Determine the [x, y] coordinate at the center of the cell enclosing the given text.  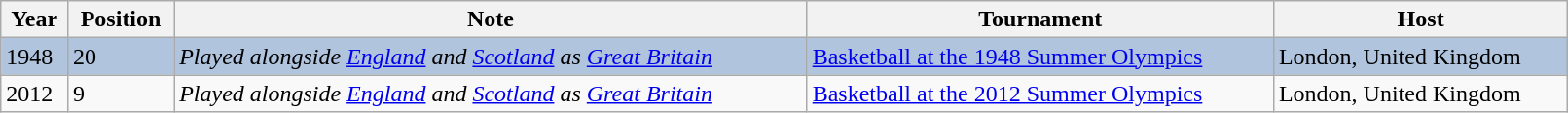
1948 [35, 56]
9 [121, 94]
Basketball at the 1948 Summer Olympics [1039, 56]
Position [121, 19]
Basketball at the 2012 Summer Olympics [1039, 94]
Note [491, 19]
Year [35, 19]
2012 [35, 94]
Tournament [1039, 19]
Host [1420, 19]
20 [121, 56]
